Identify which cell holds the provided text, then report its (x, y) central coordinate. 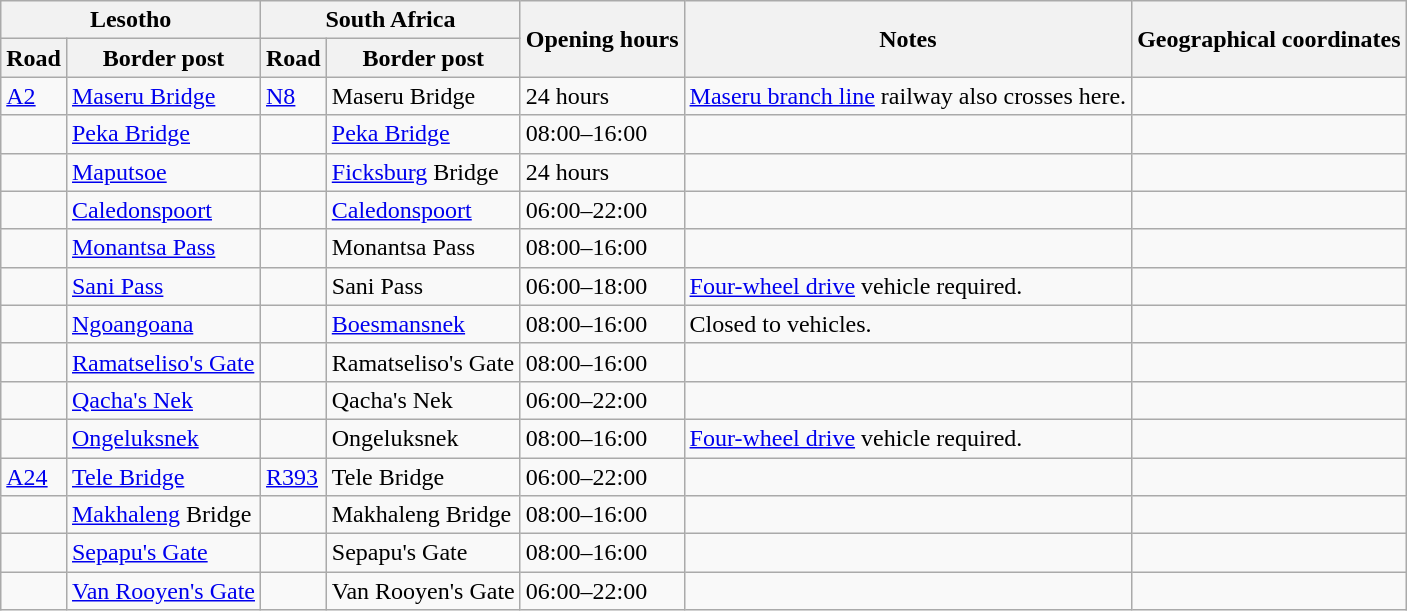
Maputsoe (163, 172)
A24 (34, 477)
Ficksburg Bridge (423, 172)
Notes (908, 39)
06:00–18:00 (602, 286)
Lesotho (131, 20)
Opening hours (602, 39)
A2 (34, 96)
N8 (294, 96)
Boesmansnek (423, 324)
Geographical coordinates (1269, 39)
Maseru branch line railway also crosses here. (908, 96)
Closed to vehicles. (908, 324)
South Africa (391, 20)
Ngoangoana (163, 324)
R393 (294, 477)
